Find where the given text appears and provide that cell's center as (x, y) coordinate. 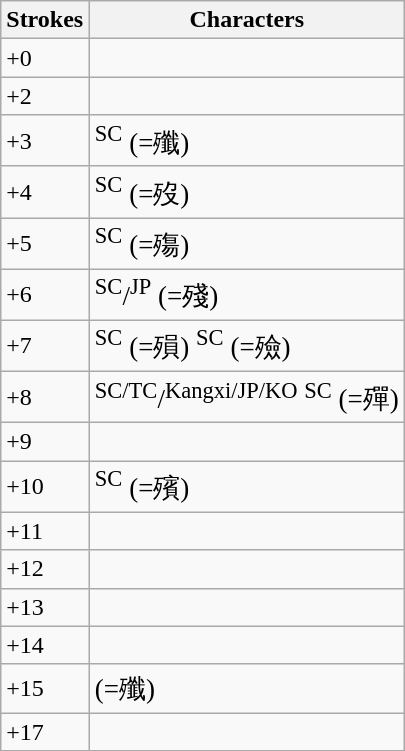
+11 (45, 531)
SC (=殯) (247, 486)
+15 (45, 688)
SC (=歿) (247, 192)
(=殲) (247, 688)
SC/JP (=殘) (247, 294)
Strokes (45, 20)
+5 (45, 244)
+14 (45, 645)
+17 (45, 731)
SC (=殤) (247, 244)
+8 (45, 396)
SC/TC/Kangxi/JP/KO SC (=殫) (247, 396)
+0 (45, 58)
+3 (45, 140)
+12 (45, 569)
SC (=殞) SC (=殮) (247, 346)
+2 (45, 96)
+13 (45, 607)
+10 (45, 486)
+7 (45, 346)
Characters (247, 20)
SC (=殲) (247, 140)
+9 (45, 442)
+4 (45, 192)
+6 (45, 294)
